Find where the given text appears and provide that cell's center as [x, y] coordinate. 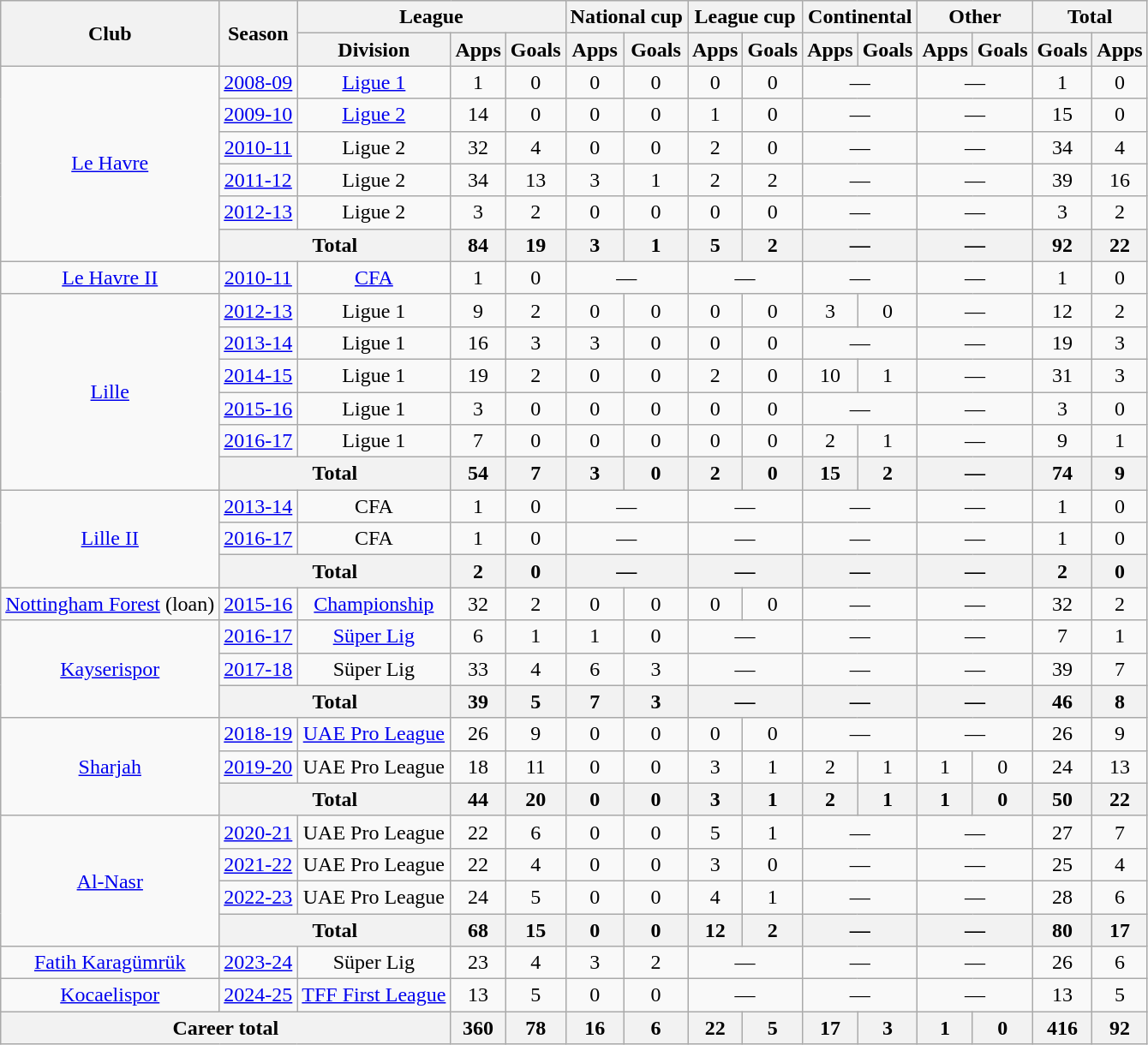
Club [110, 33]
2014-15 [259, 375]
84 [478, 245]
Championship [374, 604]
8 [1120, 702]
Division [374, 50]
Nottingham Forest (loan) [110, 604]
2019-20 [259, 767]
2024-25 [259, 995]
Le Havre [110, 164]
Le Havre II [110, 278]
Continental [860, 17]
80 [1062, 929]
Al-Nasr [110, 881]
2017-18 [259, 669]
416 [1062, 1028]
25 [1062, 864]
2021-22 [259, 864]
League cup [744, 17]
27 [1062, 832]
28 [1062, 897]
2023-24 [259, 963]
74 [1062, 474]
2022-23 [259, 897]
54 [478, 474]
Career total [226, 1028]
50 [1062, 799]
2009-10 [259, 115]
18 [478, 767]
Fatih Karagümrük [110, 963]
78 [535, 1028]
Other [975, 17]
2011-12 [259, 180]
31 [1062, 375]
2018-19 [259, 734]
46 [1062, 702]
68 [478, 929]
14 [478, 115]
TFF First League [374, 995]
33 [478, 669]
2020-21 [259, 832]
Kayserispor [110, 669]
11 [535, 767]
National cup [626, 17]
20 [535, 799]
2008-09 [259, 82]
Lille II [110, 539]
10 [830, 375]
23 [478, 963]
League [432, 17]
Lille [110, 391]
Season [259, 33]
Sharjah [110, 767]
Kocaelispor [110, 995]
360 [478, 1028]
44 [478, 799]
